Pinpoint the cell where the given text exists, returning its (X, Y) midpoint coordinate. 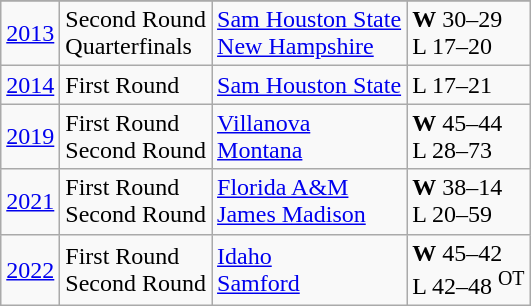
First Round (136, 85)
VillanovaMontana (310, 136)
Florida A&MJames Madison (310, 202)
Sam Houston State (310, 85)
W 45–42L 42–48 OT (469, 270)
W 45–44L 28–73 (469, 136)
W 30–29L 17–20 (469, 34)
W 38–14L 20–59 (469, 202)
2013 (30, 34)
2021 (30, 202)
IdahoSamford (310, 270)
2014 (30, 85)
L 17–21 (469, 85)
Sam Houston StateNew Hampshire (310, 34)
2019 (30, 136)
2022 (30, 270)
Second RoundQuarterfinals (136, 34)
